Locate the cell with the specified text and output its [X, Y] center coordinate. 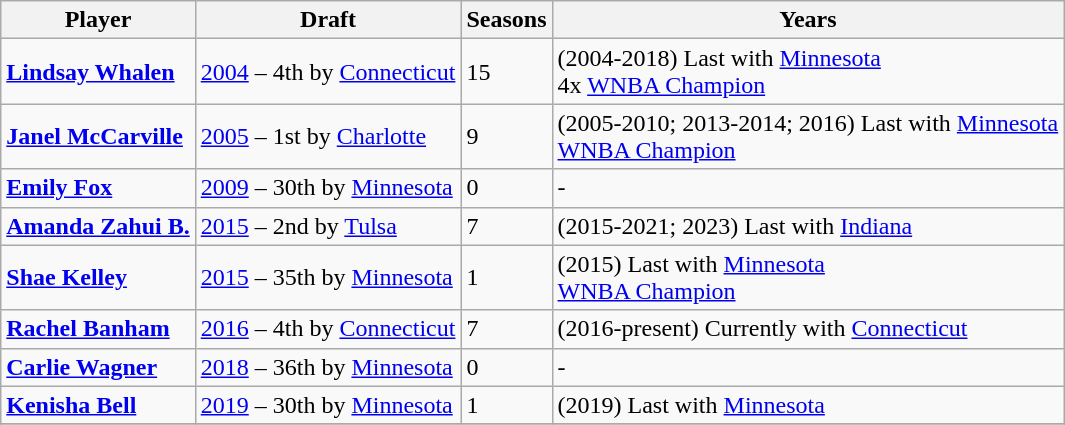
2018 – 36th by Minnesota [328, 367]
Player [98, 20]
Lindsay Whalen [98, 72]
Janel McCarville [98, 136]
Seasons [506, 20]
Amanda Zahui B. [98, 226]
2015 – 35th by Minnesota [328, 278]
2016 – 4th by Connecticut [328, 329]
(2015) Last with MinnesotaWNBA Champion [808, 278]
2015 – 2nd by Tulsa [328, 226]
(2016-present) Currently with Connecticut [808, 329]
15 [506, 72]
Kenisha Bell [98, 405]
2004 – 4th by Connecticut [328, 72]
2009 – 30th by Minnesota [328, 188]
(2004-2018) Last with Minnesota4x WNBA Champion [808, 72]
Shae Kelley [98, 278]
9 [506, 136]
Rachel Banham [98, 329]
Carlie Wagner [98, 367]
(2015-2021; 2023) Last with Indiana [808, 226]
2005 – 1st by Charlotte [328, 136]
Years [808, 20]
Emily Fox [98, 188]
2019 – 30th by Minnesota [328, 405]
(2005-2010; 2013-2014; 2016) Last with MinnesotaWNBA Champion [808, 136]
(2019) Last with Minnesota [808, 405]
Draft [328, 20]
